From the cell containing the given text, extract its center point as [x, y] coordinate. 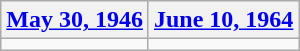
May 30, 1946 [75, 20]
June 10, 1964 [223, 20]
